For the text-containing cell, return its midpoint in (X, Y) coordinate format. 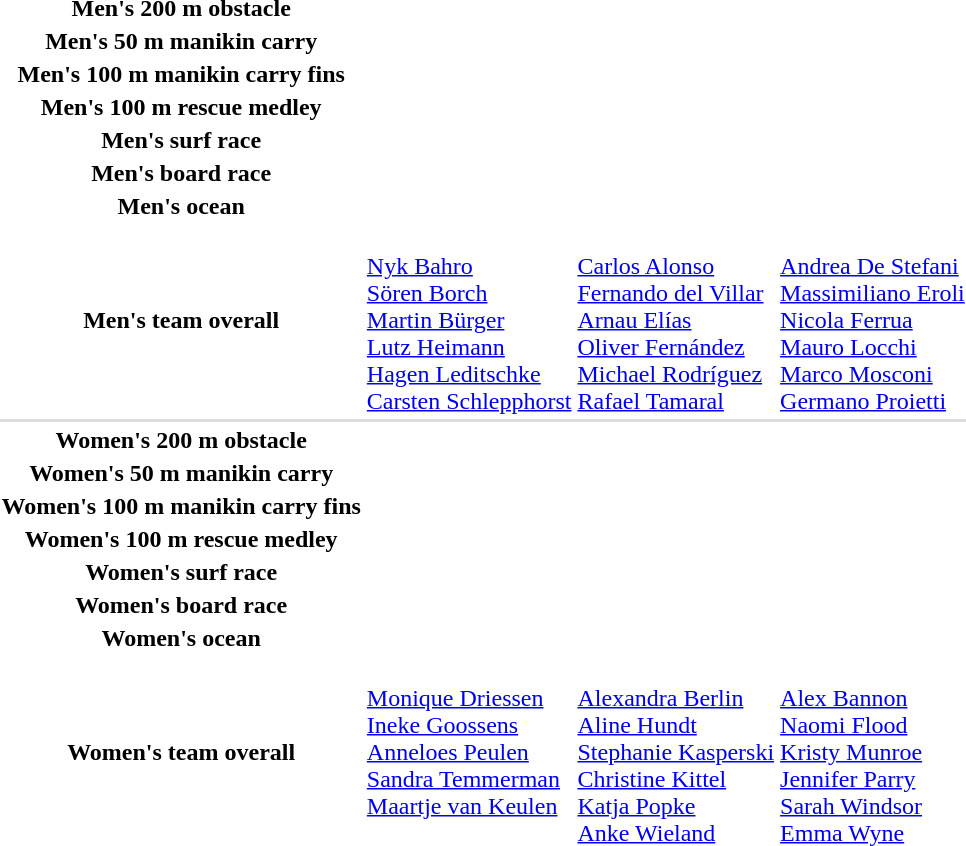
Men's 100 m manikin carry fins (181, 74)
Nyk BahroSören BorchMartin BürgerLutz HeimannHagen LeditschkeCarsten Schlepphorst (469, 320)
Men's board race (181, 173)
Men's 100 m rescue medley (181, 107)
Men's surf race (181, 140)
Carlos AlonsoFernando del VillarArnau ElíasOliver FernándezMichael RodríguezRafael Tamaral (676, 320)
Women's 100 m rescue medley (181, 539)
Women's 200 m obstacle (181, 440)
Women's surf race (181, 572)
Men's team overall (181, 320)
Women's 50 m manikin carry (181, 473)
Women's 100 m manikin carry fins (181, 506)
Women's board race (181, 605)
Men's 50 m manikin carry (181, 41)
Men's ocean (181, 206)
Women's ocean (181, 638)
